Locate the cell with the specified text and output its [x, y] center coordinate. 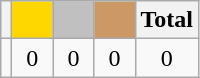
Total [167, 20]
